Find where the given text appears and provide that cell's center as (x, y) coordinate. 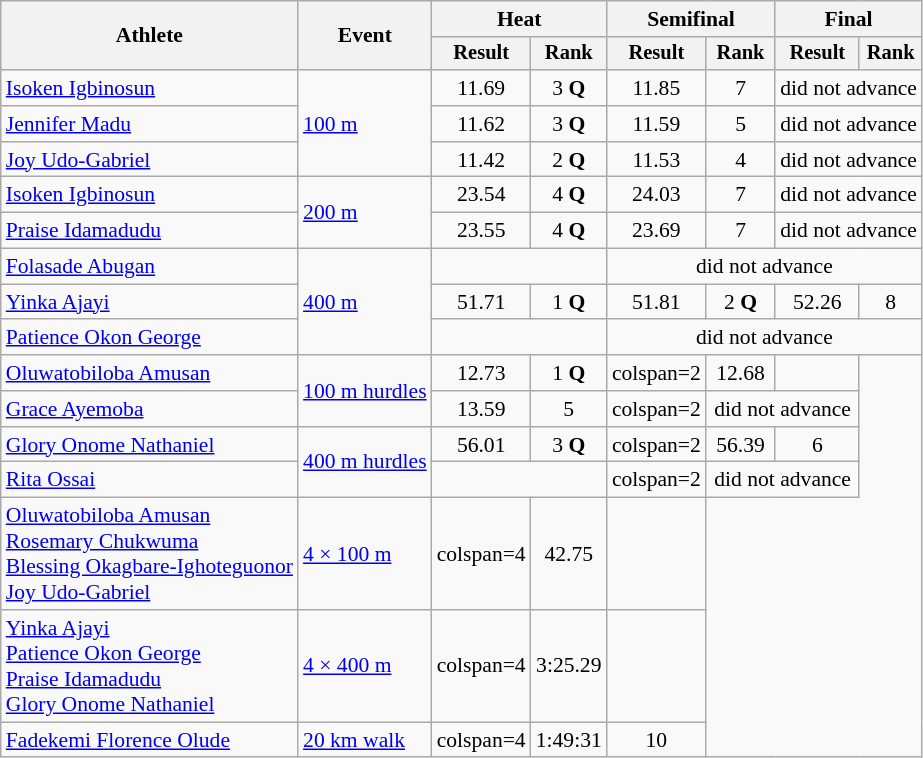
23.55 (482, 231)
Heat (520, 19)
51.81 (656, 302)
Event (365, 36)
13.59 (482, 409)
Oluwatobiloba Amusan (150, 373)
Grace Ayemoba (150, 409)
Oluwatobiloba AmusanRosemary ChukwumaBlessing Okagbare-IghoteguonorJoy Udo-Gabriel (150, 554)
42.75 (569, 554)
400 m (365, 302)
Praise Idamadudu (150, 231)
Folasade Abugan (150, 267)
400 m hurdles (365, 462)
4 × 100 m (365, 554)
3:25.29 (569, 666)
12.73 (482, 373)
11.62 (482, 124)
Athlete (150, 36)
Jennifer Madu (150, 124)
12.68 (740, 373)
11.59 (656, 124)
10 (656, 740)
23.69 (656, 231)
1:49:31 (569, 740)
Patience Okon George (150, 338)
56.01 (482, 445)
200 m (365, 212)
100 m (365, 124)
56.39 (740, 445)
11.53 (656, 160)
8 (890, 302)
100 m hurdles (365, 390)
20 km walk (365, 740)
24.03 (656, 195)
Yinka AjayiPatience Okon GeorgePraise IdamaduduGlory Onome Nathaniel (150, 666)
Joy Udo-Gabriel (150, 160)
Rita Ossai (150, 480)
4 × 400 m (365, 666)
Yinka Ajayi (150, 302)
6 (817, 445)
11.85 (656, 88)
4 (740, 160)
51.71 (482, 302)
52.26 (817, 302)
23.54 (482, 195)
Semifinal (691, 19)
Final (848, 19)
Fadekemi Florence Olude (150, 740)
11.42 (482, 160)
Glory Onome Nathaniel (150, 445)
11.69 (482, 88)
